From the cell containing the given text, extract its center point as [X, Y] coordinate. 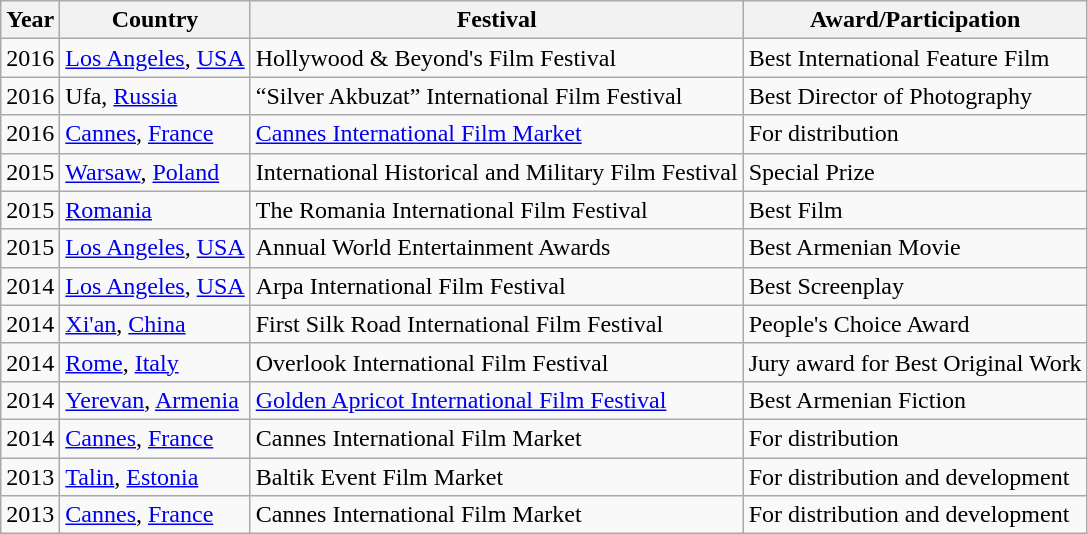
Yerevan, Armenia [155, 400]
Golden Apricot International Film Festival [496, 400]
Romania [155, 210]
Best Armenian Fiction [915, 400]
Overlook International Film Festival [496, 362]
People's Choice Award [915, 324]
First Silk Road International Film Festival [496, 324]
Hollywood & Beyond's Film Festival [496, 58]
Arpa International Film Festival [496, 286]
Best International Feature Film [915, 58]
Baltik Event Film Market [496, 477]
International Historical and Military Film Festival [496, 172]
Best Film [915, 210]
Best Director of Photography [915, 96]
Rome, Italy [155, 362]
Ufa, Russia [155, 96]
Festival [496, 20]
Jury award for Best Original Work [915, 362]
Best Armenian Movie [915, 248]
Best Screenplay [915, 286]
Year [30, 20]
Talin, Estonia [155, 477]
Special Prize [915, 172]
Award/Participation [915, 20]
Warsaw, Poland [155, 172]
“Silver Akbuzat” International Film Festival [496, 96]
The Romania International Film Festival [496, 210]
Annual World Entertainment Awards [496, 248]
Xi'an, China [155, 324]
Country [155, 20]
